Locate the cell with the specified text and output its [X, Y] center coordinate. 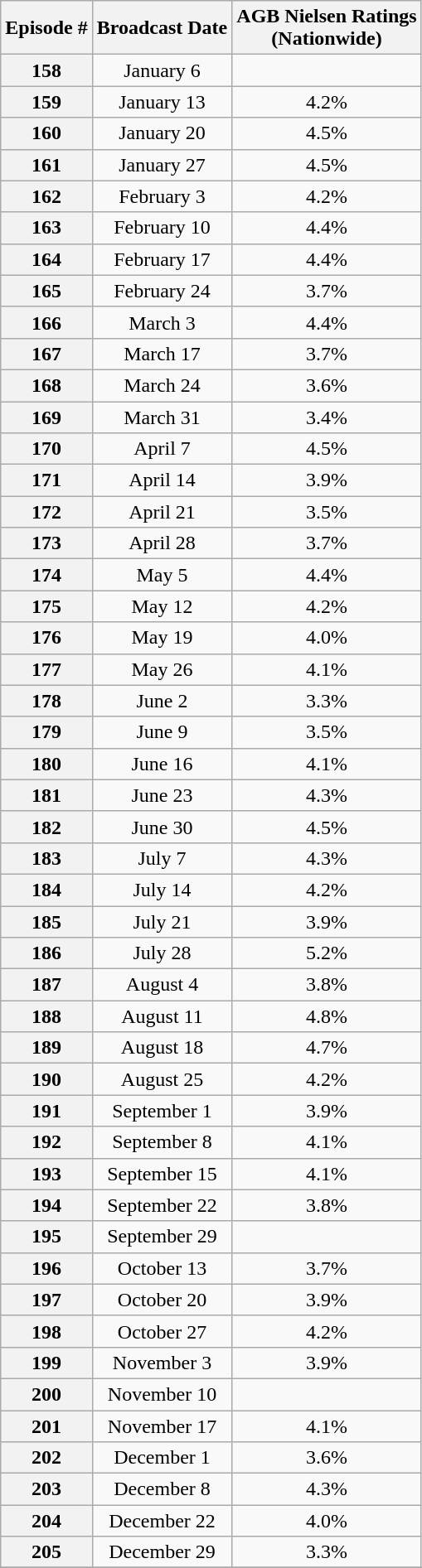
164 [46, 259]
November 17 [162, 1426]
188 [46, 1016]
January 27 [162, 165]
199 [46, 1363]
176 [46, 638]
3.4% [327, 417]
196 [46, 1268]
191 [46, 1111]
4.7% [327, 1048]
182 [46, 827]
August 4 [162, 985]
August 25 [162, 1079]
184 [46, 890]
190 [46, 1079]
November 10 [162, 1394]
173 [46, 543]
171 [46, 480]
December 22 [162, 1521]
165 [46, 291]
195 [46, 1237]
200 [46, 1394]
163 [46, 228]
February 10 [162, 228]
July 28 [162, 953]
May 26 [162, 669]
September 29 [162, 1237]
March 24 [162, 385]
February 3 [162, 196]
160 [46, 133]
June 2 [162, 701]
March 3 [162, 322]
December 8 [162, 1489]
May 5 [162, 575]
177 [46, 669]
203 [46, 1489]
4.8% [327, 1016]
September 15 [162, 1174]
161 [46, 165]
187 [46, 985]
170 [46, 449]
July 21 [162, 922]
AGB Nielsen Ratings(Nationwide) [327, 28]
183 [46, 858]
192 [46, 1142]
February 17 [162, 259]
158 [46, 70]
194 [46, 1205]
May 19 [162, 638]
January 20 [162, 133]
166 [46, 322]
186 [46, 953]
169 [46, 417]
175 [46, 606]
October 13 [162, 1268]
204 [46, 1521]
178 [46, 701]
September 1 [162, 1111]
197 [46, 1300]
201 [46, 1426]
January 13 [162, 102]
202 [46, 1458]
159 [46, 102]
198 [46, 1331]
185 [46, 922]
December 29 [162, 1552]
172 [46, 512]
September 8 [162, 1142]
July 14 [162, 890]
January 6 [162, 70]
June 16 [162, 764]
March 31 [162, 417]
162 [46, 196]
168 [46, 385]
July 7 [162, 858]
September 22 [162, 1205]
181 [46, 795]
June 30 [162, 827]
5.2% [327, 953]
189 [46, 1048]
179 [46, 732]
April 7 [162, 449]
December 1 [162, 1458]
174 [46, 575]
April 14 [162, 480]
March 17 [162, 354]
February 24 [162, 291]
April 21 [162, 512]
167 [46, 354]
June 9 [162, 732]
October 27 [162, 1331]
August 11 [162, 1016]
August 18 [162, 1048]
May 12 [162, 606]
April 28 [162, 543]
June 23 [162, 795]
November 3 [162, 1363]
Episode # [46, 28]
193 [46, 1174]
180 [46, 764]
October 20 [162, 1300]
Broadcast Date [162, 28]
205 [46, 1552]
